Detect which cell encompasses the target text, then output its [X, Y] center coordinate. 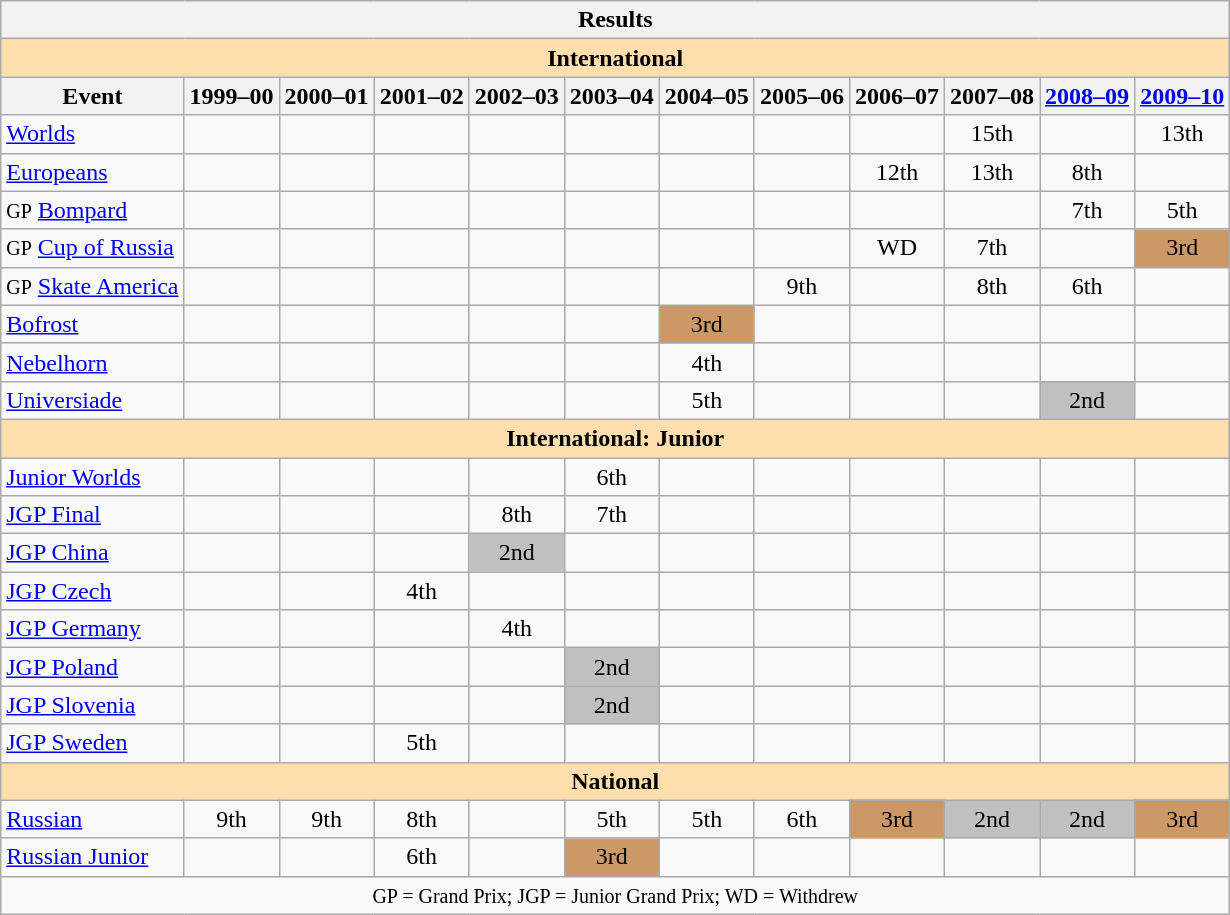
GP Skate America [92, 286]
15th [992, 134]
Results [616, 20]
2004–05 [706, 96]
Junior Worlds [92, 477]
JGP Final [92, 515]
2003–04 [612, 96]
Universiade [92, 400]
Event [92, 96]
1999–00 [232, 96]
International: Junior [616, 438]
2000–01 [326, 96]
WD [896, 248]
Worlds [92, 134]
JGP Germany [92, 629]
2006–07 [896, 96]
JGP China [92, 553]
GP = Grand Prix; JGP = Junior Grand Prix; WD = Withdrew [616, 895]
12th [896, 172]
GP Bompard [92, 210]
GP Cup of Russia [92, 248]
2005–06 [802, 96]
2009–10 [1182, 96]
2007–08 [992, 96]
JGP Poland [92, 667]
National [616, 781]
2001–02 [422, 96]
2002–03 [516, 96]
JGP Slovenia [92, 705]
Russian [92, 819]
Nebelhorn [92, 362]
JGP Sweden [92, 743]
2008–09 [1088, 96]
Europeans [92, 172]
International [616, 58]
Russian Junior [92, 857]
Bofrost [92, 324]
JGP Czech [92, 591]
